Return the [X, Y] coordinate for the center point of the cell that contains the specified text.  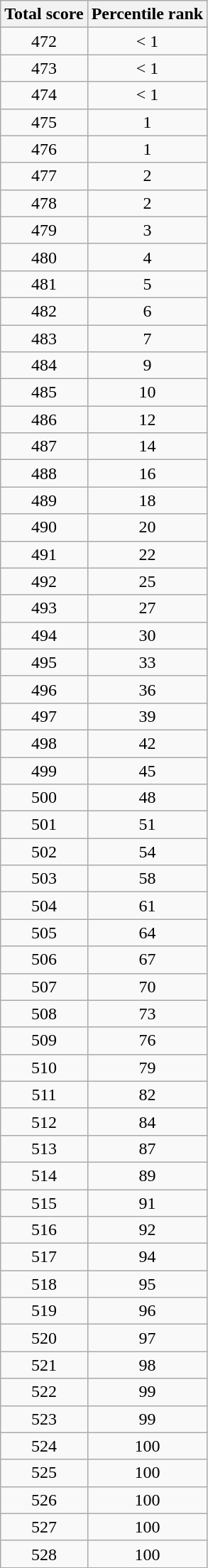
488 [44, 473]
25 [148, 581]
500 [44, 798]
492 [44, 581]
525 [44, 1473]
98 [148, 1365]
92 [148, 1230]
520 [44, 1338]
64 [148, 933]
490 [44, 527]
3 [148, 230]
14 [148, 446]
Percentile rank [148, 14]
515 [44, 1203]
510 [44, 1068]
84 [148, 1122]
73 [148, 1014]
509 [44, 1041]
505 [44, 933]
474 [44, 95]
4 [148, 257]
33 [148, 662]
487 [44, 446]
48 [148, 798]
87 [148, 1148]
524 [44, 1446]
36 [148, 689]
527 [44, 1527]
514 [44, 1175]
96 [148, 1311]
506 [44, 960]
16 [148, 473]
499 [44, 770]
484 [44, 366]
511 [44, 1095]
94 [148, 1257]
7 [148, 339]
526 [44, 1500]
508 [44, 1014]
39 [148, 716]
482 [44, 311]
82 [148, 1095]
486 [44, 420]
27 [148, 608]
522 [44, 1392]
481 [44, 284]
20 [148, 527]
496 [44, 689]
497 [44, 716]
22 [148, 554]
503 [44, 879]
5 [148, 284]
479 [44, 230]
476 [44, 149]
54 [148, 852]
51 [148, 825]
513 [44, 1148]
97 [148, 1338]
480 [44, 257]
478 [44, 203]
528 [44, 1554]
Total score [44, 14]
30 [148, 635]
519 [44, 1311]
518 [44, 1284]
10 [148, 393]
475 [44, 122]
498 [44, 743]
70 [148, 987]
42 [148, 743]
12 [148, 420]
502 [44, 852]
512 [44, 1122]
501 [44, 825]
491 [44, 554]
517 [44, 1257]
18 [148, 500]
523 [44, 1419]
472 [44, 41]
516 [44, 1230]
494 [44, 635]
95 [148, 1284]
6 [148, 311]
485 [44, 393]
493 [44, 608]
504 [44, 906]
91 [148, 1203]
45 [148, 770]
489 [44, 500]
473 [44, 68]
67 [148, 960]
61 [148, 906]
483 [44, 339]
9 [148, 366]
521 [44, 1365]
507 [44, 987]
89 [148, 1175]
477 [44, 176]
79 [148, 1068]
76 [148, 1041]
58 [148, 879]
495 [44, 662]
